Output the [X, Y] coordinate of the center of the cell containing the given text.  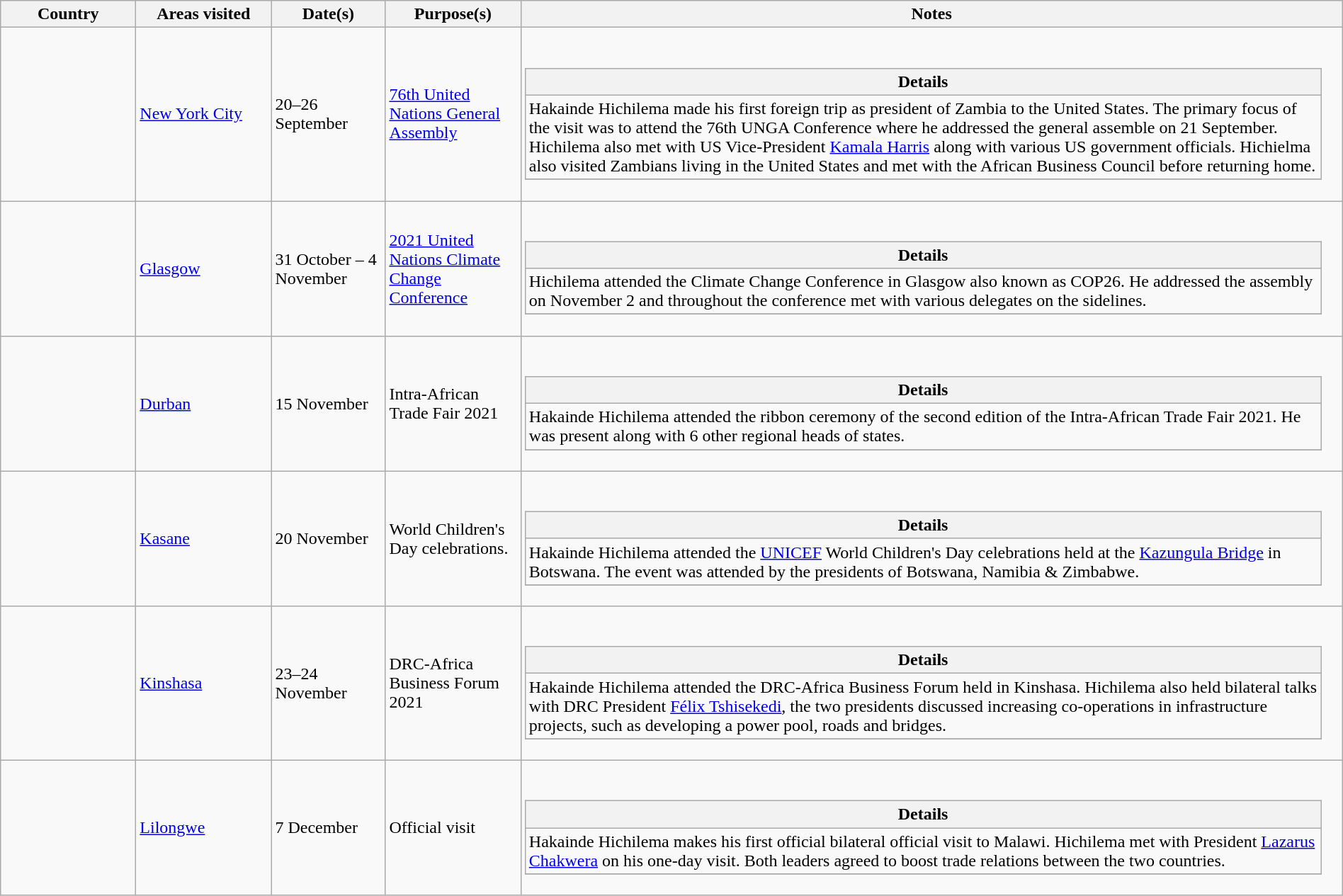
Kasane [204, 538]
20 November [329, 538]
World Children's Day celebrations. [453, 538]
Glasgow [204, 269]
Intra-African Trade Fair 2021 [453, 404]
Notes [931, 14]
20–26 September [329, 115]
Areas visited [204, 14]
31 October – 4 November [329, 269]
DRC-Africa Business Forum 2021 [453, 684]
23–24 November [329, 684]
Durban [204, 404]
Official visit [453, 827]
Purpose(s) [453, 14]
Kinshasa [204, 684]
15 November [329, 404]
2021 United Nations Climate Change Conference [453, 269]
Date(s) [329, 14]
7 December [329, 827]
76th United Nations General Assembly [453, 115]
Country [68, 14]
New York City [204, 115]
Lilongwe [204, 827]
